For the text-containing cell, return its midpoint in [X, Y] coordinate format. 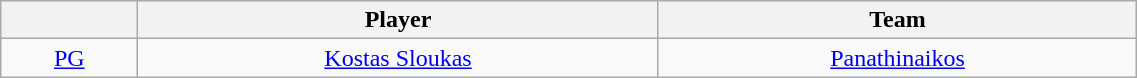
Panathinaikos [898, 58]
PG [70, 58]
Team [898, 20]
Kostas Sloukas [398, 58]
Player [398, 20]
